For the text-containing cell, return its midpoint in [X, Y] coordinate format. 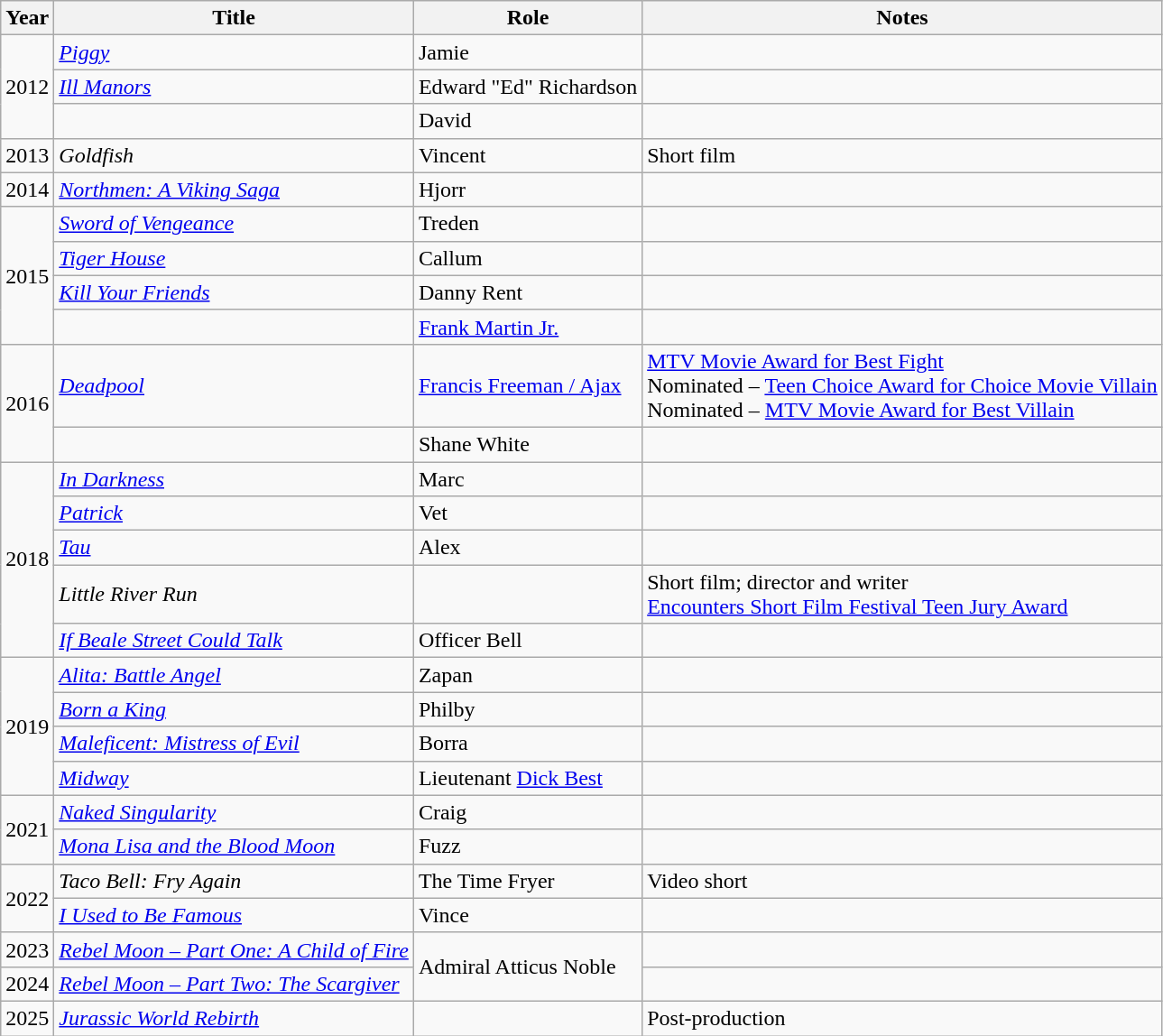
Year [27, 18]
Treden [527, 224]
2015 [27, 275]
2025 [27, 1018]
Craig [527, 812]
Naked Singularity [235, 812]
Role [527, 18]
Short film; director and writerEncounters Short Film Festival Teen Jury Award [902, 594]
In Darkness [235, 479]
Post-production [902, 1018]
Francis Freeman / Ajax [527, 385]
2018 [27, 560]
MTV Movie Award for Best Fight Nominated – Teen Choice Award for Choice Movie VillainNominated – MTV Movie Award for Best Villain [902, 385]
Callum [527, 258]
2023 [27, 949]
Ill Manors [235, 87]
2014 [27, 190]
2016 [27, 402]
Video short [902, 881]
Marc [527, 479]
Born a King [235, 709]
Philby [527, 709]
Alex [527, 548]
Edward "Ed" Richardson [527, 87]
Officer Bell [527, 641]
The Time Fryer [527, 881]
Taco Bell: Fry Again [235, 881]
Fuzz [527, 846]
2024 [27, 984]
Danny Rent [527, 292]
2019 [27, 726]
2012 [27, 87]
Mona Lisa and the Blood Moon [235, 846]
Jurassic World Rebirth [235, 1018]
Short film [902, 155]
Patrick [235, 513]
2022 [27, 898]
Piggy [235, 52]
Midway [235, 778]
Sword of Vengeance [235, 224]
If Beale Street Could Talk [235, 641]
Borra [527, 744]
Maleficent: Mistress of Evil [235, 744]
Jamie [527, 52]
2021 [27, 829]
Admiral Atticus Noble [527, 967]
Little River Run [235, 594]
Zapan [527, 675]
Northmen: A Viking Saga [235, 190]
Vet [527, 513]
Deadpool [235, 385]
Frank Martin Jr. [527, 327]
2013 [27, 155]
Title [235, 18]
Kill Your Friends [235, 292]
Tiger House [235, 258]
Notes [902, 18]
Rebel Moon – Part Two: The Scargiver [235, 984]
David [527, 121]
Alita: Battle Angel [235, 675]
Vincent [527, 155]
Vince [527, 915]
Lieutenant Dick Best [527, 778]
Goldfish [235, 155]
Hjorr [527, 190]
Tau [235, 548]
Shane White [527, 444]
Rebel Moon – Part One: A Child of Fire [235, 949]
I Used to Be Famous [235, 915]
